Locate the cell with the specified text and output its [X, Y] center coordinate. 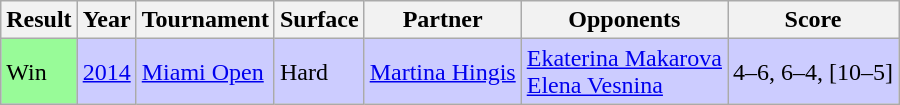
Partner [442, 20]
Ekaterina Makarova Elena Vesnina [624, 72]
Martina Hingis [442, 72]
Opponents [624, 20]
Score [814, 20]
Miami Open [205, 72]
Tournament [205, 20]
Win [39, 72]
2014 [106, 72]
Surface [319, 20]
Result [39, 20]
Year [106, 20]
4–6, 6–4, [10–5] [814, 72]
Hard [319, 72]
